Locate the cell with the specified text and output its (X, Y) center coordinate. 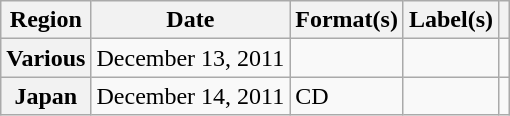
Japan (46, 96)
CD (347, 96)
Region (46, 20)
Various (46, 58)
Date (190, 20)
December 14, 2011 (190, 96)
Label(s) (450, 20)
Format(s) (347, 20)
December 13, 2011 (190, 58)
